Extract the (X, Y) coordinate from the center of the cell holding the provided text.  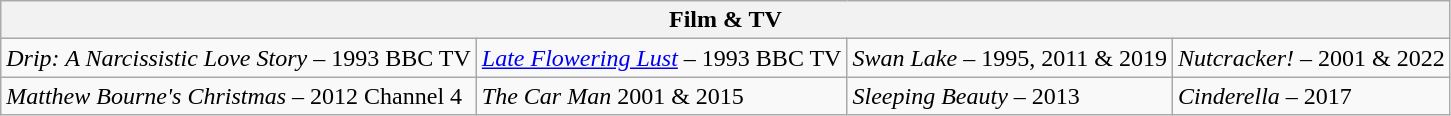
Matthew Bourne's Christmas – 2012 Channel 4 (239, 96)
Swan Lake – 1995, 2011 & 2019 (1010, 58)
Film & TV (726, 20)
The Car Man 2001 & 2015 (662, 96)
Nutcracker! – 2001 & 2022 (1312, 58)
Sleeping Beauty – 2013 (1010, 96)
Drip: A Narcissistic Love Story – 1993 BBC TV (239, 58)
Cinderella – 2017 (1312, 96)
Late Flowering Lust – 1993 BBC TV (662, 58)
